Scan for the cell matching the given text and deliver its [X, Y] coordinate at center. 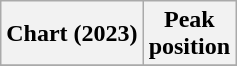
Chart (2023) [72, 34]
Peakposition [189, 34]
